Capture the cell that displays the provided text and extract its [x, y] central coordinate. 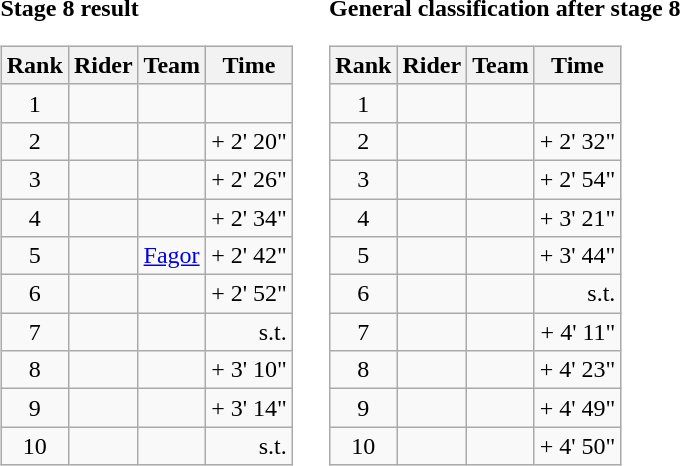
+ 2' 42" [250, 256]
+ 2' 34" [250, 217]
+ 3' 21" [578, 217]
+ 2' 54" [578, 179]
+ 4' 49" [578, 408]
+ 4' 23" [578, 370]
+ 2' 20" [250, 141]
+ 4' 11" [578, 332]
+ 3' 10" [250, 370]
Fagor [172, 256]
+ 2' 52" [250, 294]
+ 2' 32" [578, 141]
+ 2' 26" [250, 179]
+ 3' 44" [578, 256]
+ 4' 50" [578, 446]
+ 3' 14" [250, 408]
